Provide the (x, y) coordinate of the cell's center where the given text is located.  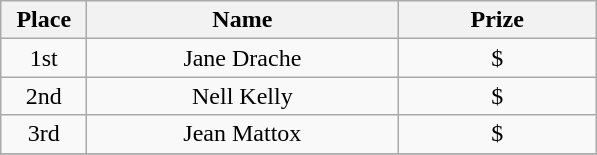
Jean Mattox (242, 134)
Jane Drache (242, 58)
Nell Kelly (242, 96)
Prize (498, 20)
2nd (44, 96)
1st (44, 58)
3rd (44, 134)
Place (44, 20)
Name (242, 20)
